Determine the (X, Y) coordinate at the center of the cell enclosing the given text.  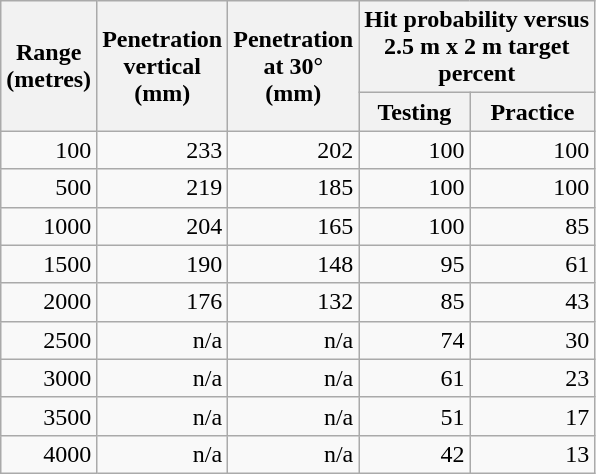
74 (414, 340)
500 (49, 188)
1000 (49, 226)
204 (162, 226)
185 (294, 188)
233 (162, 150)
42 (414, 454)
17 (532, 416)
95 (414, 264)
Testing (414, 112)
132 (294, 302)
148 (294, 264)
Hit probability versus 2.5 m x 2 m targetpercent (477, 47)
Penetration vertical(mm) (162, 66)
3000 (49, 378)
13 (532, 454)
3500 (49, 416)
165 (294, 226)
2000 (49, 302)
219 (162, 188)
Penetration at 30°(mm) (294, 66)
30 (532, 340)
Range (metres) (49, 66)
51 (414, 416)
23 (532, 378)
190 (162, 264)
Practice (532, 112)
2500 (49, 340)
4000 (49, 454)
1500 (49, 264)
43 (532, 302)
202 (294, 150)
176 (162, 302)
